Pinpoint the cell where the given text exists, returning its (X, Y) midpoint coordinate. 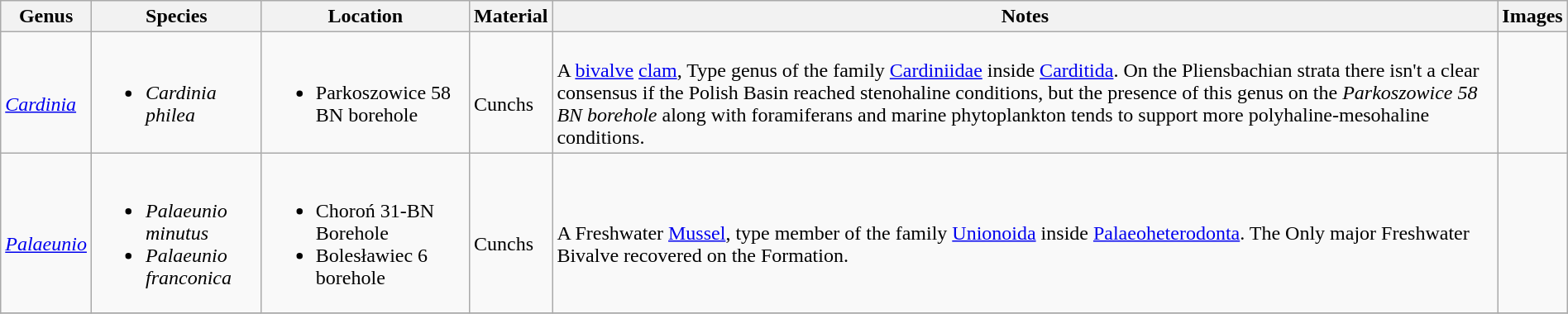
Cardinia (46, 93)
A Freshwater Mussel, type member of the family Unionoida inside Palaeoheterodonta. The Only major Freshwater Bivalve recovered on the Formation. (1025, 233)
Species (176, 17)
Notes (1025, 17)
Genus (46, 17)
Location (366, 17)
Parkoszowice 58 BN borehole (366, 93)
Cardinia philea (176, 93)
Images (1532, 17)
Material (510, 17)
Palaeunio (46, 233)
Choroń 31-BN BoreholeBolesławiec 6 borehole (366, 233)
Palaeunio minutusPalaeunio franconica (176, 233)
